Find where the given text appears and provide that cell's center as (X, Y) coordinate. 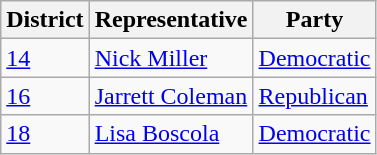
18 (45, 134)
Party (314, 20)
16 (45, 96)
Jarrett Coleman (171, 96)
District (45, 20)
Representative (171, 20)
Nick Miller (171, 58)
14 (45, 58)
Republican (314, 96)
Lisa Boscola (171, 134)
